Provide the (X, Y) coordinate of the cell's center where the given text is located.  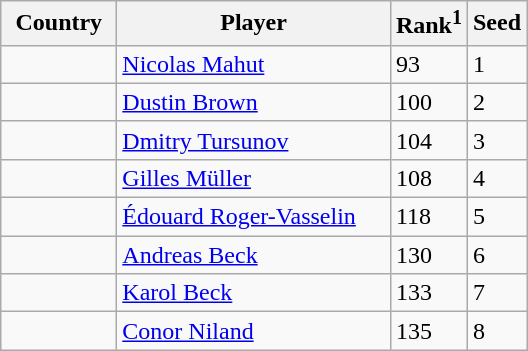
2 (496, 102)
Karol Beck (254, 293)
Édouard Roger-Vasselin (254, 217)
6 (496, 255)
Player (254, 24)
Andreas Beck (254, 255)
104 (428, 140)
100 (428, 102)
93 (428, 64)
Seed (496, 24)
108 (428, 178)
133 (428, 293)
5 (496, 217)
130 (428, 255)
118 (428, 217)
8 (496, 331)
Gilles Müller (254, 178)
Conor Niland (254, 331)
7 (496, 293)
Country (59, 24)
Nicolas Mahut (254, 64)
Rank1 (428, 24)
Dmitry Tursunov (254, 140)
Dustin Brown (254, 102)
135 (428, 331)
1 (496, 64)
3 (496, 140)
4 (496, 178)
